Return (X, Y) of the center of cell containing provided text 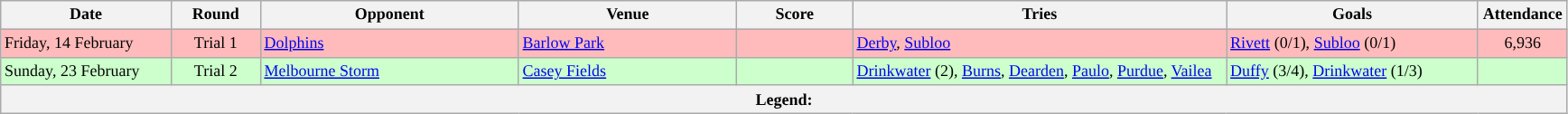
Duffy (3/4), Drinkwater (1/3) (1353, 71)
Sunday, 23 February (87, 71)
Drinkwater (2), Burns, Dearden, Paulo, Purdue, Vailea (1040, 71)
Opponent (389, 14)
Date (87, 14)
Trial 2 (215, 71)
Tries (1040, 14)
Goals (1353, 14)
Attendance (1523, 14)
Barlow Park (627, 43)
Derby, Subloo (1040, 43)
6,936 (1523, 43)
Rivett (0/1), Subloo (0/1) (1353, 43)
Dolphins (389, 43)
Melbourne Storm (389, 71)
Venue (627, 14)
Friday, 14 February (87, 43)
Legend: (784, 100)
Round (215, 14)
Trial 1 (215, 43)
Score (795, 14)
Casey Fields (627, 71)
